Detect which cell encompasses the target text, then output its (x, y) center coordinate. 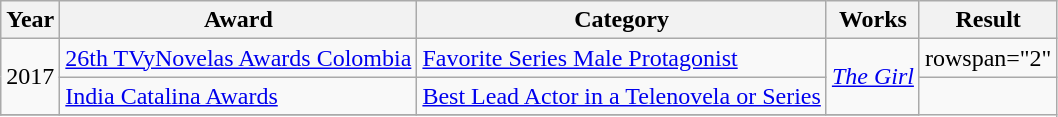
Award (238, 20)
rowspan="2" (988, 58)
Year (30, 20)
The Girl (872, 77)
26th TVyNovelas Awards Colombia (238, 58)
Result (988, 20)
Works (872, 20)
Best Lead Actor in a Telenovela or Series (622, 96)
Favorite Series Male Protagonist (622, 58)
India Catalina Awards (238, 96)
2017 (30, 77)
Category (622, 20)
